Output the [X, Y] coordinate of the center of the cell containing the given text.  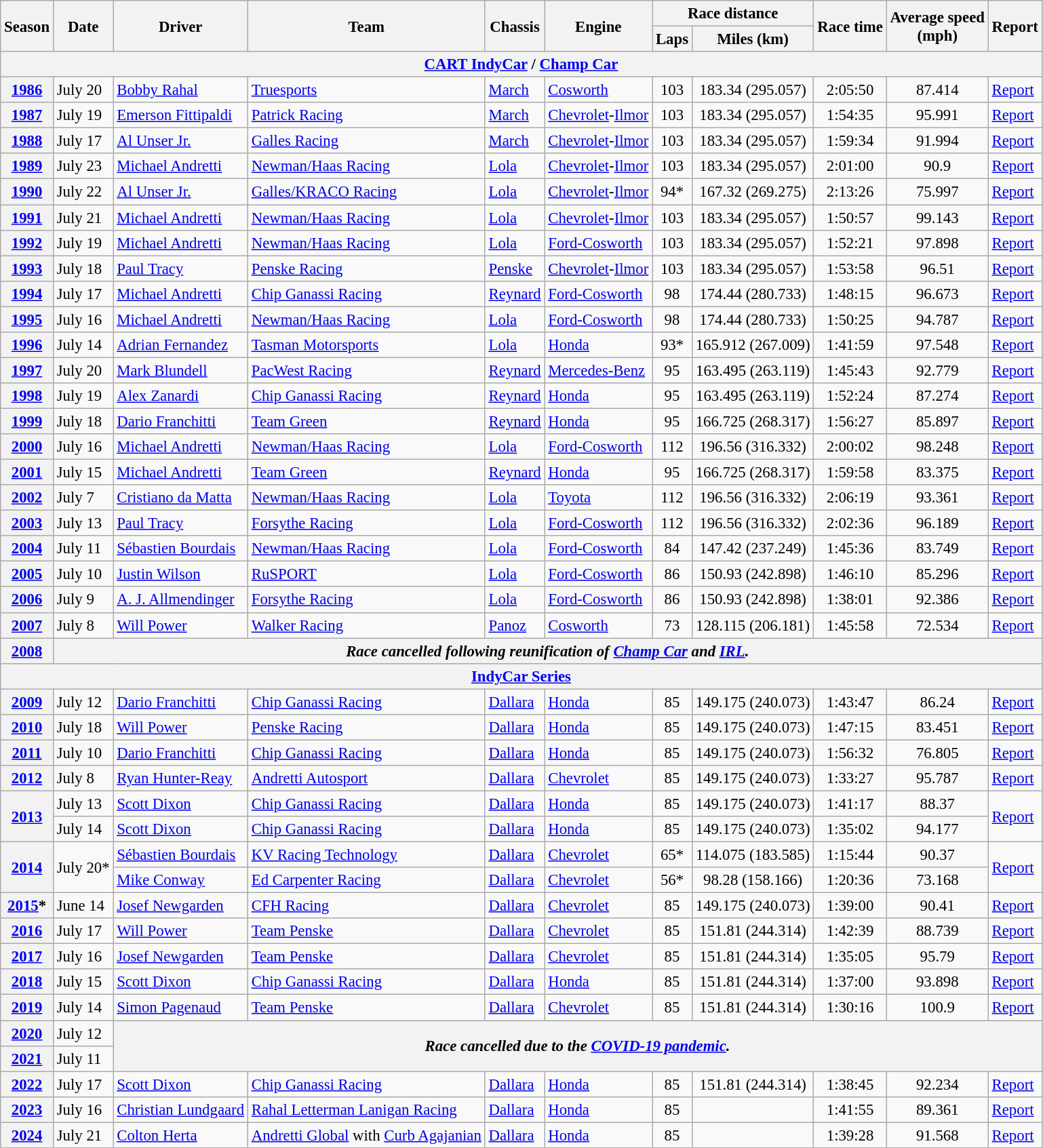
87.414 [937, 90]
1:50:25 [850, 319]
June 14 [83, 906]
84 [673, 549]
2005 [27, 574]
1988 [27, 141]
1:56:27 [850, 421]
92.386 [937, 600]
IndyCar Series [521, 676]
Race cancelled following reunification of Champ Car and IRL. [547, 651]
Season [27, 26]
1997 [27, 370]
2015* [27, 906]
94.787 [937, 319]
1:50:57 [850, 218]
1990 [27, 192]
96.189 [937, 523]
2004 [27, 549]
1:54:35 [850, 115]
97.898 [937, 243]
1998 [27, 396]
KV Racing Technology [366, 855]
Bobby Rahal [180, 90]
2002 [27, 498]
91.994 [937, 141]
2008 [27, 651]
Galles/KRACO Racing [366, 192]
93.898 [937, 983]
July 20* [83, 868]
RuSPORT [366, 574]
99.143 [937, 218]
Toyota [598, 498]
1:46:10 [850, 574]
2011 [27, 753]
95.79 [937, 957]
2022 [27, 1084]
1:41:55 [850, 1109]
PacWest Racing [366, 370]
Andretti Autosport [366, 778]
1:38:45 [850, 1084]
1994 [27, 294]
92.779 [937, 370]
2007 [27, 625]
93.361 [937, 498]
1987 [27, 115]
1:35:05 [850, 957]
89.361 [937, 1109]
1:45:58 [850, 625]
Ryan Hunter-Reay [180, 778]
Truesports [366, 90]
1993 [27, 269]
2017 [27, 957]
2010 [27, 728]
90.9 [937, 166]
87.274 [937, 396]
1996 [27, 345]
1989 [27, 166]
75.997 [937, 192]
2013 [27, 816]
1991 [27, 218]
1:45:36 [850, 549]
85.296 [937, 574]
83.451 [937, 728]
Chassis [515, 26]
83.375 [937, 473]
July 22 [83, 192]
2019 [27, 1008]
1:41:59 [850, 345]
2003 [27, 523]
1:52:24 [850, 396]
2:05:50 [850, 90]
95.787 [937, 778]
Cristiano da Matta [180, 498]
2018 [27, 983]
147.42 (237.249) [753, 549]
86.24 [937, 702]
1986 [27, 90]
CFH Racing [366, 906]
1:33:27 [850, 778]
1:41:17 [850, 804]
Rahal Letterman Lanigan Racing [366, 1109]
Galles Racing [366, 141]
Patrick Racing [366, 115]
2014 [27, 868]
88.37 [937, 804]
Race distance [733, 14]
Date [83, 26]
1:30:16 [850, 1008]
2016 [27, 931]
1:48:15 [850, 294]
Ed Carpenter Racing [366, 880]
Justin Wilson [180, 574]
94.177 [937, 829]
1:42:39 [850, 931]
1:39:28 [850, 1135]
1:45:43 [850, 370]
Colton Herta [180, 1135]
2006 [27, 600]
Miles (km) [753, 39]
90.41 [937, 906]
2023 [27, 1109]
Mark Blundell [180, 370]
88.739 [937, 931]
Laps [673, 39]
2:00:02 [850, 447]
93* [673, 345]
Team [366, 26]
Race time [850, 26]
65* [673, 855]
Driver [180, 26]
July 23 [83, 166]
1:56:32 [850, 753]
Mike Conway [180, 880]
95.991 [937, 115]
2020 [27, 1033]
114.075 (183.585) [753, 855]
1:53:58 [850, 269]
100.9 [937, 1008]
94* [673, 192]
1:47:15 [850, 728]
97.548 [937, 345]
1992 [27, 243]
1:35:02 [850, 829]
Andretti Global with Curb Agajanian [366, 1135]
1:52:21 [850, 243]
1:38:01 [850, 600]
165.912 (267.009) [753, 345]
CART IndyCar / Champ Car [521, 64]
1:59:34 [850, 141]
A. J. Allmendinger [180, 600]
Walker Racing [366, 625]
76.805 [937, 753]
72.534 [937, 625]
1:43:47 [850, 702]
90.37 [937, 855]
128.115 (206.181) [753, 625]
92.234 [937, 1084]
Adrian Fernandez [180, 345]
2:01:00 [850, 166]
Alex Zanardi [180, 396]
2021 [27, 1058]
1:39:00 [850, 906]
Panoz [515, 625]
83.749 [937, 549]
1:15:44 [850, 855]
1999 [27, 421]
2001 [27, 473]
2:02:36 [850, 523]
96.51 [937, 269]
Race cancelled due to the COVID-19 pandemic. [578, 1046]
85.897 [937, 421]
167.32 (269.275) [753, 192]
1:20:36 [850, 880]
1:37:00 [850, 983]
Average speed(mph) [937, 26]
98.248 [937, 447]
Christian Lundgaard [180, 1109]
91.568 [937, 1135]
2000 [27, 447]
1:59:58 [850, 473]
Simon Pagenaud [180, 1008]
96.673 [937, 294]
2009 [27, 702]
73.168 [937, 880]
July 7 [83, 498]
2024 [27, 1135]
73 [673, 625]
Emerson Fittipaldi [180, 115]
Mercedes-Benz [598, 370]
2012 [27, 778]
2:13:26 [850, 192]
98.28 (158.166) [753, 880]
Engine [598, 26]
July 9 [83, 600]
Tasman Motorsports [366, 345]
1995 [27, 319]
56* [673, 880]
Penske [515, 269]
2:06:19 [850, 498]
